Detect which cell encompasses the target text, then output its (X, Y) center coordinate. 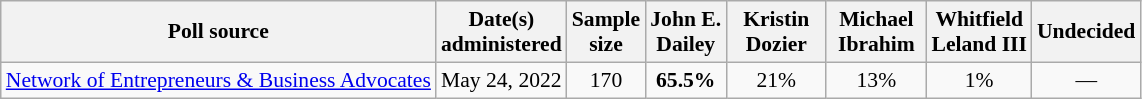
Network of Entrepreneurs & Business Advocates (218, 80)
65.5% (686, 80)
— (1086, 80)
Samplesize (606, 32)
1% (979, 80)
13% (876, 80)
21% (776, 80)
Poll source (218, 32)
Date(s)administered (502, 32)
170 (606, 80)
KristinDozier (776, 32)
John E.Dailey (686, 32)
MichaelIbrahim (876, 32)
Undecided (1086, 32)
WhitfieldLeland III (979, 32)
May 24, 2022 (502, 80)
